Return (X, Y) of the center of cell containing provided text 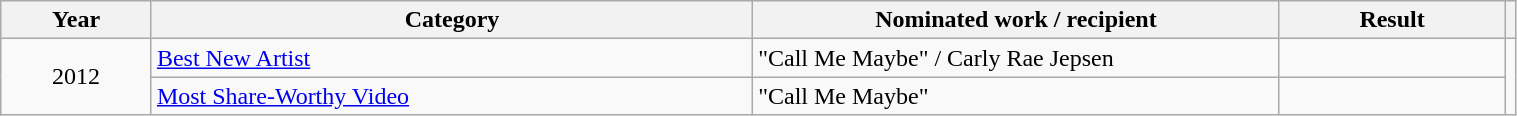
Category (452, 20)
Most Share-Worthy Video (452, 96)
"Call Me Maybe" (1016, 96)
"Call Me Maybe" / Carly Rae Jepsen (1016, 58)
Nominated work / recipient (1016, 20)
2012 (76, 77)
Year (76, 20)
Best New Artist (452, 58)
Result (1392, 20)
